Provide the (X, Y) coordinate of the cell's center where the given text is located.  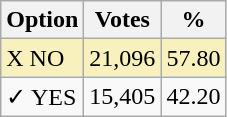
Option (42, 20)
% (194, 20)
42.20 (194, 97)
21,096 (122, 58)
✓ YES (42, 97)
57.80 (194, 58)
15,405 (122, 97)
Votes (122, 20)
X NO (42, 58)
